Capture the cell that displays the provided text and extract its (X, Y) central coordinate. 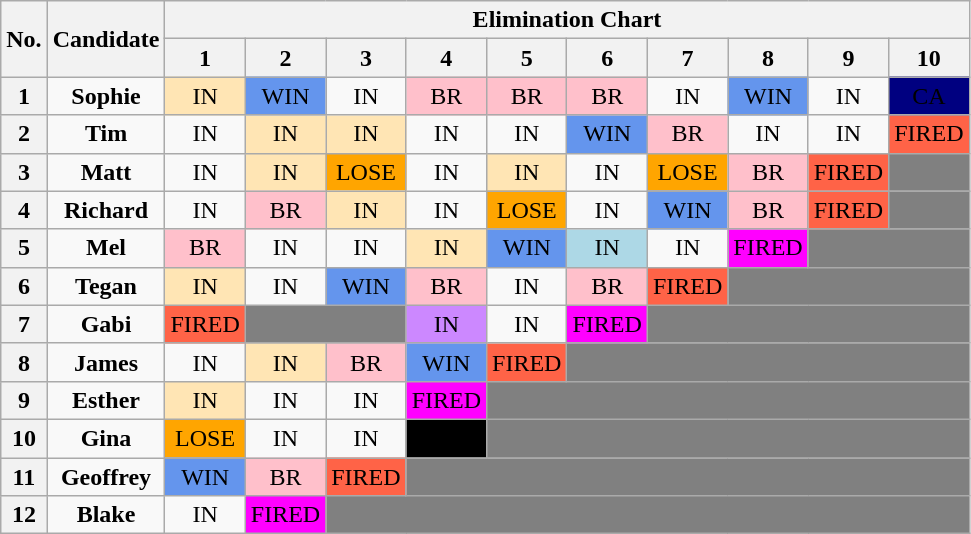
Gina (106, 438)
Geoffrey (106, 477)
Esther (106, 400)
No. (24, 39)
James (106, 362)
11 (24, 477)
12 (24, 515)
Gabi (106, 324)
Tegan (106, 286)
Blake (106, 515)
Sophie (106, 96)
Tim (106, 134)
QUIT (446, 438)
Elimination Chart (567, 20)
CA (929, 96)
Matt (106, 172)
Mel (106, 248)
Richard (106, 210)
Candidate (106, 39)
